Return [x, y] of the center of cell containing provided text 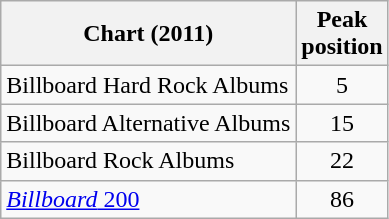
Billboard Alternative Albums [148, 123]
22 [342, 161]
Billboard 200 [148, 199]
15 [342, 123]
Billboard Rock Albums [148, 161]
Peakposition [342, 34]
86 [342, 199]
5 [342, 85]
Billboard Hard Rock Albums [148, 85]
Chart (2011) [148, 34]
